Return the [X, Y] coordinate for the center point of the cell that contains the specified text.  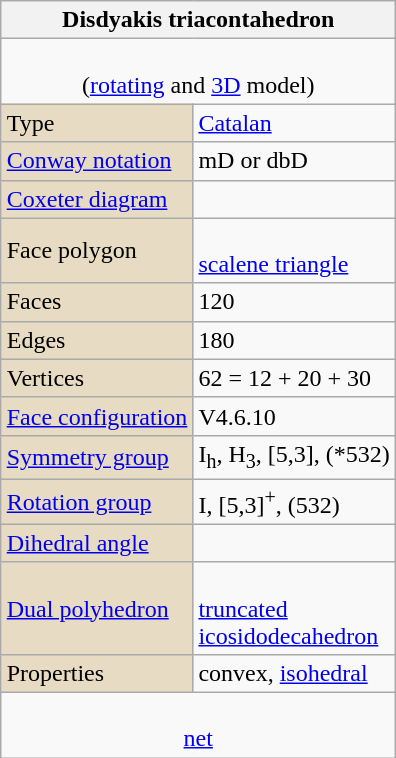
Faces [97, 302]
Disdyakis triacontahedron [198, 20]
Rotation group [97, 502]
Face configuration [97, 416]
I, [5,3]+, (532) [294, 502]
truncatedicosidodecahedron [294, 608]
180 [294, 340]
V4.6.10 [294, 416]
convex, isohedral [294, 673]
mD or dbD [294, 161]
Face polygon [97, 250]
net [198, 724]
Symmetry group [97, 457]
Properties [97, 673]
Coxeter diagram [97, 199]
Conway notation [97, 161]
Type [97, 123]
Dihedral angle [97, 543]
Edges [97, 340]
scalene triangle [294, 250]
Ih, H3, [5,3], (*532) [294, 457]
Dual polyhedron [97, 608]
Catalan [294, 123]
Vertices [97, 378]
(rotating and 3D model) [198, 72]
62 = 12 + 20 + 30 [294, 378]
120 [294, 302]
